Provide the (X, Y) coordinate of the cell's center where the given text is located.  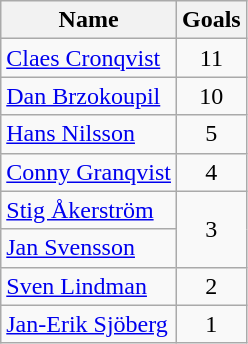
Stig Åkerström (89, 210)
Dan Brzokoupil (89, 96)
Jan Svensson (89, 248)
Goals (211, 20)
Conny Granqvist (89, 172)
4 (211, 172)
1 (211, 324)
11 (211, 58)
2 (211, 286)
Name (89, 20)
Sven Lindman (89, 286)
Hans Nilsson (89, 134)
5 (211, 134)
3 (211, 229)
Claes Cronqvist (89, 58)
Jan-Erik Sjöberg (89, 324)
10 (211, 96)
